From the cell containing the given text, extract its center point as [x, y] coordinate. 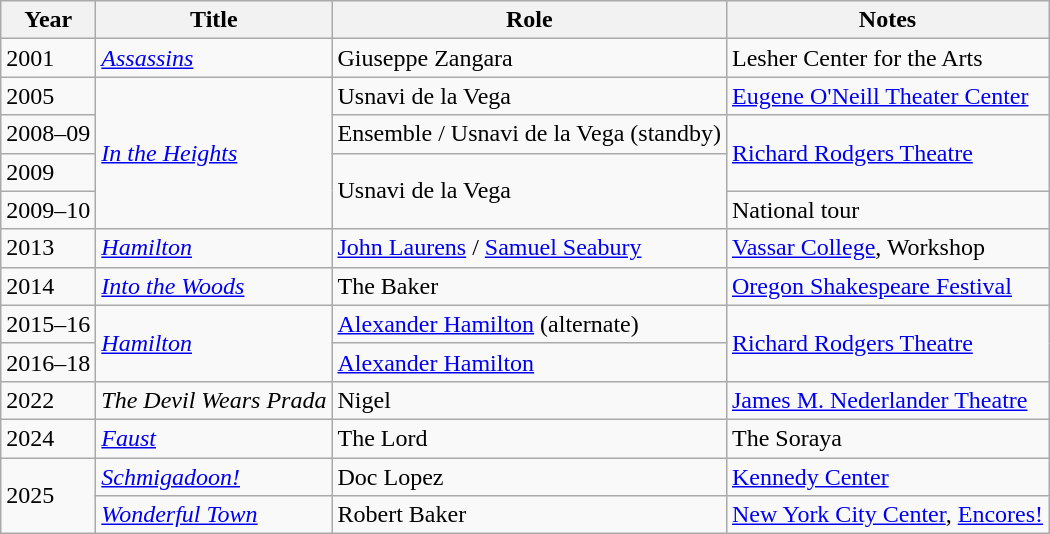
The Soraya [887, 438]
The Lord [530, 438]
John Laurens / Samuel Seabury [530, 248]
The Baker [530, 286]
2025 [48, 496]
Alexander Hamilton (alternate) [530, 324]
Robert Baker [530, 515]
Lesher Center for the Arts [887, 58]
National tour [887, 210]
2013 [48, 248]
2014 [48, 286]
Nigel [530, 400]
Giuseppe Zangara [530, 58]
2005 [48, 96]
2009 [48, 172]
Assassins [214, 58]
New York City Center, Encores! [887, 515]
Eugene O'Neill Theater Center [887, 96]
2008–09 [48, 134]
Vassar College, Workshop [887, 248]
2001 [48, 58]
Into the Woods [214, 286]
Doc Lopez [530, 477]
Alexander Hamilton [530, 362]
Notes [887, 20]
The Devil Wears Prada [214, 400]
Title [214, 20]
Oregon Shakespeare Festival [887, 286]
Year [48, 20]
2024 [48, 438]
Faust [214, 438]
Kennedy Center [887, 477]
James M. Nederlander Theatre [887, 400]
2022 [48, 400]
Ensemble / Usnavi de la Vega (standby) [530, 134]
Wonderful Town [214, 515]
2016–18 [48, 362]
Role [530, 20]
Schmigadoon! [214, 477]
2009–10 [48, 210]
2015–16 [48, 324]
In the Heights [214, 153]
